Scan for the cell matching the given text and deliver its (x, y) coordinate at center. 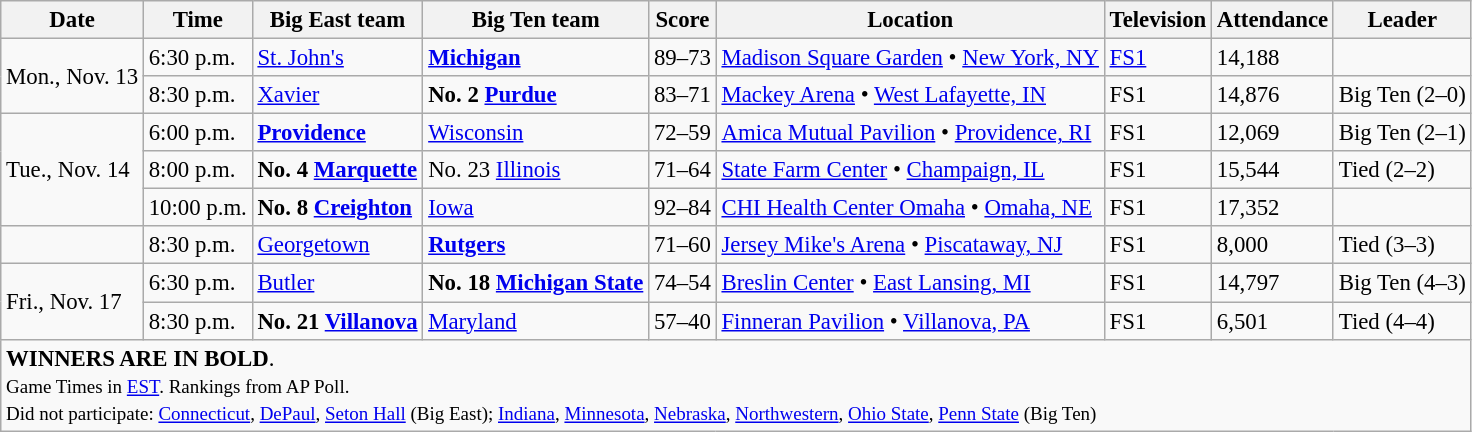
Big Ten (4–3) (1402, 283)
Breslin Center • East Lansing, MI (910, 283)
State Farm Center • Champaign, IL (910, 170)
8:00 p.m. (198, 170)
Madison Square Garden • New York, NY (910, 58)
Big Ten (2–0) (1402, 95)
No. 23 Illinois (536, 170)
CHI Health Center Omaha • Omaha, NE (910, 208)
71–64 (683, 170)
No. 18 Michigan State (536, 283)
72–59 (683, 133)
Date (72, 20)
Tue., Nov. 14 (72, 170)
Leader (1402, 20)
Tied (3–3) (1402, 245)
89–73 (683, 58)
8,000 (1273, 245)
14,797 (1273, 283)
17,352 (1273, 208)
Georgetown (338, 245)
Iowa (536, 208)
10:00 p.m. (198, 208)
12,069 (1273, 133)
74–54 (683, 283)
Tied (2–2) (1402, 170)
Michigan (536, 58)
Finneran Pavilion • Villanova, PA (910, 321)
Mon., Nov. 13 (72, 76)
Providence (338, 133)
15,544 (1273, 170)
No. 4 Marquette (338, 170)
Attendance (1273, 20)
Big East team (338, 20)
Score (683, 20)
6:00 p.m. (198, 133)
83–71 (683, 95)
Maryland (536, 321)
Butler (338, 283)
No. 2 Purdue (536, 95)
Rutgers (536, 245)
No. 8 Creighton (338, 208)
14,188 (1273, 58)
Fri., Nov. 17 (72, 302)
Wisconsin (536, 133)
14,876 (1273, 95)
Jersey Mike's Arena • Piscataway, NJ (910, 245)
92–84 (683, 208)
Big Ten team (536, 20)
No. 21 Villanova (338, 321)
71–60 (683, 245)
Big Ten (2–1) (1402, 133)
Amica Mutual Pavilion • Providence, RI (910, 133)
Television (1158, 20)
St. John's (338, 58)
Time (198, 20)
Xavier (338, 95)
Tied (4–4) (1402, 321)
57–40 (683, 321)
Mackey Arena • West Lafayette, IN (910, 95)
Location (910, 20)
6,501 (1273, 321)
